Return (x, y) of the center of cell containing provided text 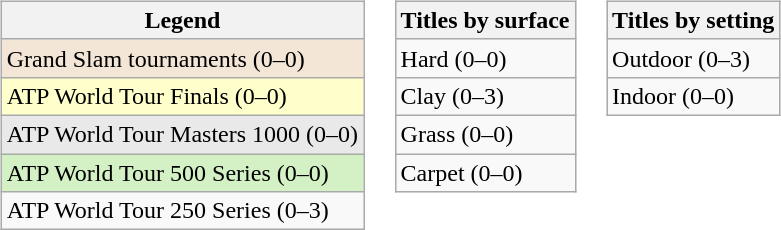
Grass (0–0) (485, 134)
ATP World Tour 500 Series (0–0) (182, 173)
Hard (0–0) (485, 58)
Grand Slam tournaments (0–0) (182, 58)
ATP World Tour 250 Series (0–3) (182, 211)
Carpet (0–0) (485, 173)
Clay (0–3) (485, 96)
Titles by setting (694, 20)
Indoor (0–0) (694, 96)
Legend (182, 20)
Outdoor (0–3) (694, 58)
ATP World Tour Finals (0–0) (182, 96)
Titles by surface (485, 20)
ATP World Tour Masters 1000 (0–0) (182, 134)
